For the text-containing cell, return its midpoint in [x, y] coordinate format. 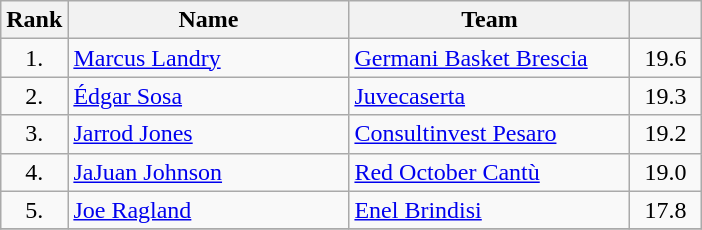
Joe Ragland [208, 210]
Germani Basket Brescia [490, 58]
17.8 [666, 210]
Consultinvest Pesaro [490, 134]
19.3 [666, 96]
4. [34, 172]
1. [34, 58]
5. [34, 210]
Red October Cantù [490, 172]
Team [490, 20]
Jarrod Jones [208, 134]
19.0 [666, 172]
Édgar Sosa [208, 96]
Marcus Landry [208, 58]
19.2 [666, 134]
19.6 [666, 58]
Juvecaserta [490, 96]
Rank [34, 20]
3. [34, 134]
JaJuan Johnson [208, 172]
2. [34, 96]
Name [208, 20]
Enel Brindisi [490, 210]
